Identify which cell holds the provided text, then report its (X, Y) central coordinate. 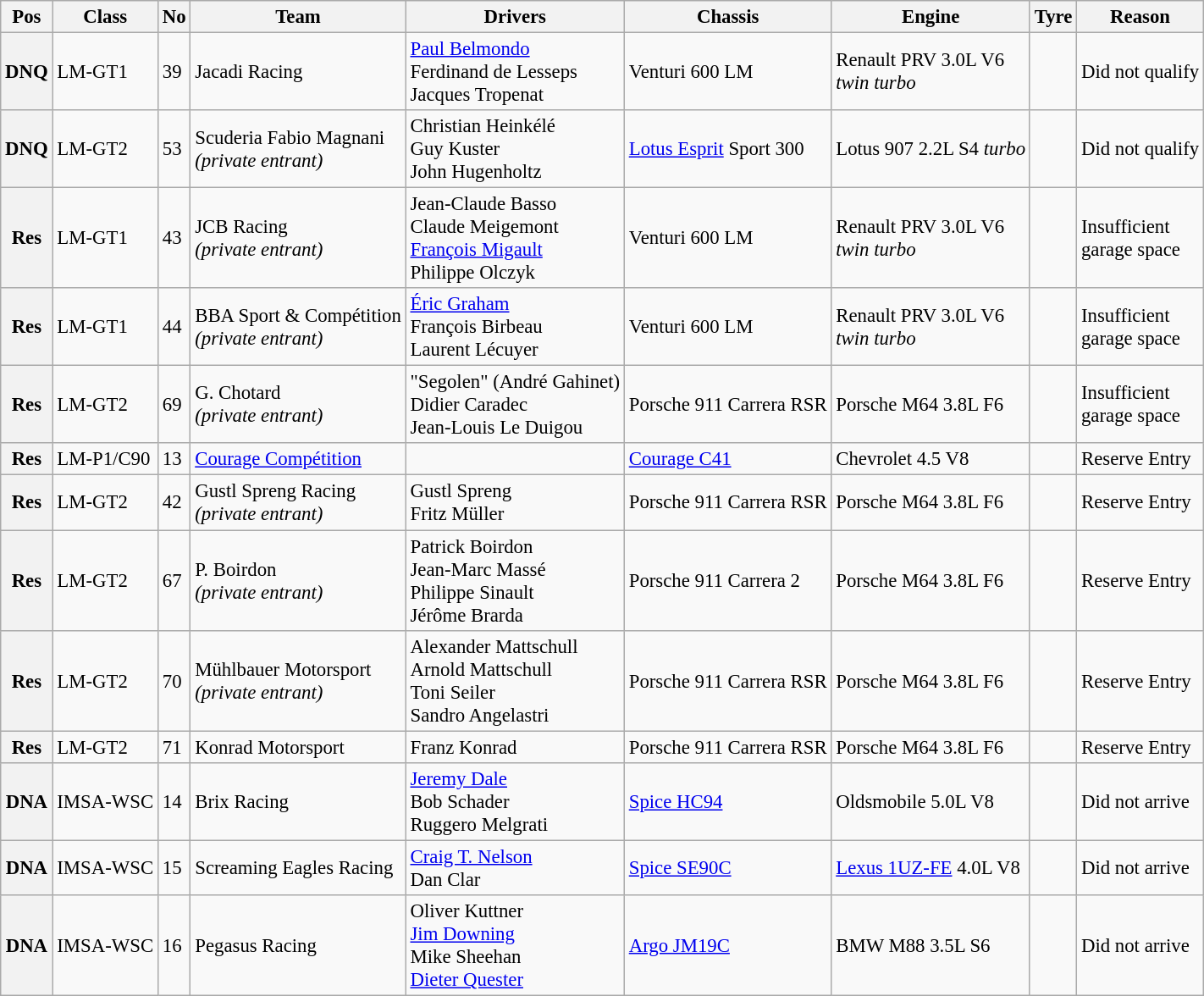
LM-P1/C90 (105, 460)
Chassis (727, 17)
70 (174, 681)
Éric Graham François Birbeau Laurent Lécuyer (515, 327)
Lotus 907 2.2L S4 turbo (931, 149)
Spice HC94 (727, 801)
Tyre (1053, 17)
JCB Racing(private entrant) (298, 239)
BBA Sport & Compétition(private entrant) (298, 327)
39 (174, 72)
G. Chotard(private entrant) (298, 405)
Chevrolet 4.5 V8 (931, 460)
Lexus 1UZ-FE 4.0L V8 (931, 867)
Oliver Kuttner Jim Downing Mike Sheehan Dieter Quester (515, 945)
Mühlbauer Motorsport(private entrant) (298, 681)
13 (174, 460)
Jeremy Dale Bob Schader Ruggero Melgrati (515, 801)
43 (174, 239)
P. Boirdon(private entrant) (298, 581)
Argo JM19C (727, 945)
BMW M88 3.5L S6 (931, 945)
Lotus Esprit Sport 300 (727, 149)
71 (174, 747)
Porsche 911 Carrera 2 (727, 581)
"Segolen" (André Gahinet) Didier Caradec Jean-Louis Le Duigou (515, 405)
Jean-Claude Basso Claude Meigemont François Migault Philippe Olczyk (515, 239)
15 (174, 867)
Team (298, 17)
Class (105, 17)
Gustl Spreng Racing(private entrant) (298, 503)
Jacadi Racing (298, 72)
Pos (27, 17)
Spice SE90C (727, 867)
Konrad Motorsport (298, 747)
Franz Konrad (515, 747)
Oldsmobile 5.0L V8 (931, 801)
Courage C41 (727, 460)
No (174, 17)
14 (174, 801)
Alexander Mattschull Arnold Mattschull Toni Seiler Sandro Angelastri (515, 681)
53 (174, 149)
Screaming Eagles Racing (298, 867)
Christian Heinkélé Guy Kuster John Hugenholtz (515, 149)
Courage Compétition (298, 460)
Craig T. Nelson Dan Clar (515, 867)
Brix Racing (298, 801)
Drivers (515, 17)
67 (174, 581)
Scuderia Fabio Magnani(private entrant) (298, 149)
Patrick Boirdon Jean-Marc Massé Philippe Sinault Jérôme Brarda (515, 581)
44 (174, 327)
Paul Belmondo Ferdinand de Lesseps Jacques Tropenat (515, 72)
Reason (1140, 17)
Engine (931, 17)
Gustl Spreng Fritz Müller (515, 503)
69 (174, 405)
42 (174, 503)
Pegasus Racing (298, 945)
16 (174, 945)
